Output the (X, Y) coordinate of the center of the cell containing the given text.  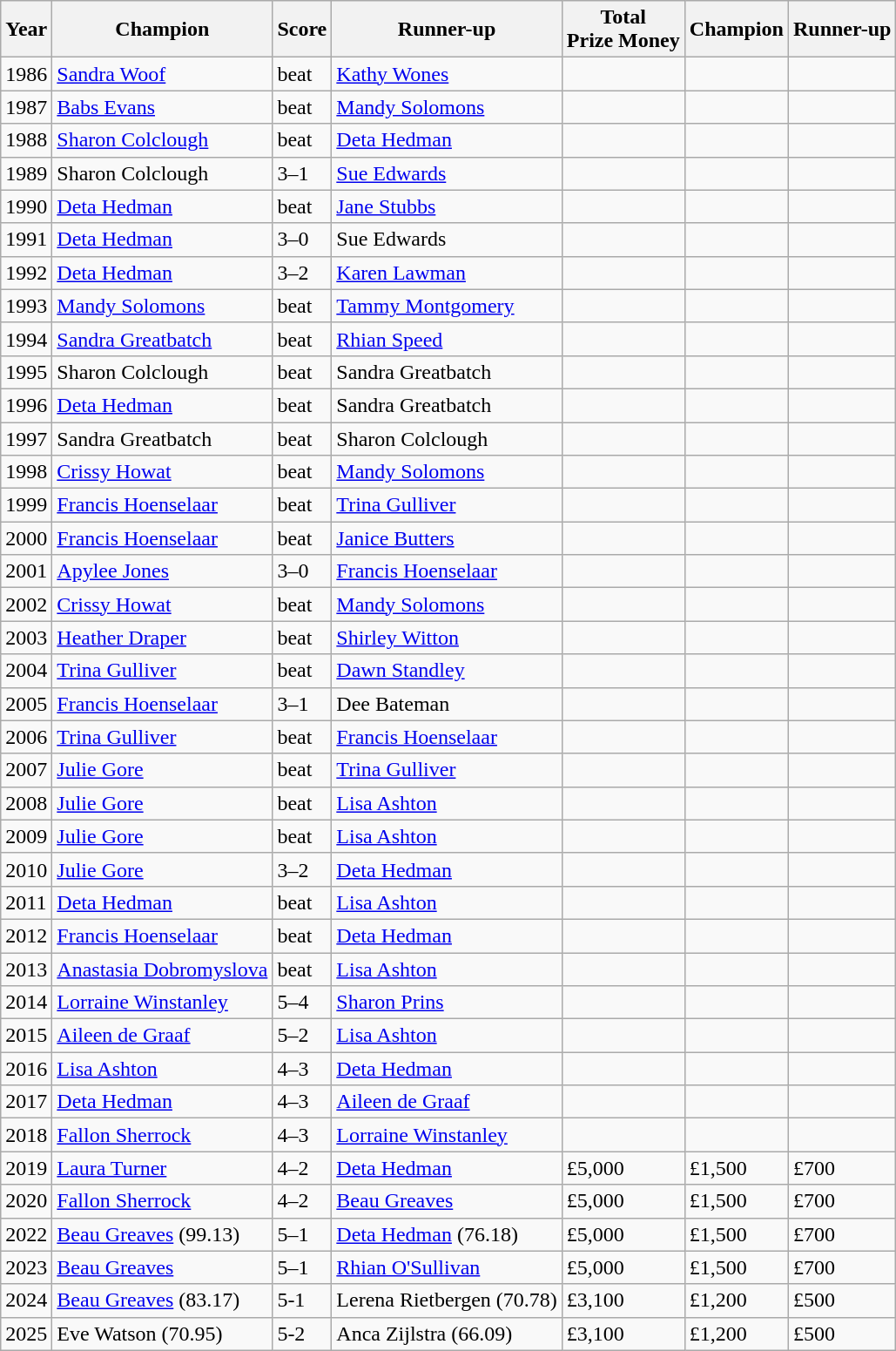
2011 (26, 902)
2002 (26, 605)
Anca Zijlstra (66.09) (448, 1334)
Sharon Prins (448, 1003)
2025 (26, 1334)
5–2 (302, 1036)
1994 (26, 339)
2005 (26, 704)
2023 (26, 1267)
5-1 (302, 1300)
1996 (26, 405)
2016 (26, 1069)
Jane Stubbs (448, 206)
Anastasia Dobromyslova (162, 969)
1991 (26, 240)
2020 (26, 1201)
1986 (26, 74)
Deta Hedman (76.18) (448, 1234)
Rhian O'Sullivan (448, 1267)
1998 (26, 472)
1995 (26, 372)
1999 (26, 505)
Karen Lawman (448, 273)
Laura Turner (162, 1168)
2006 (26, 737)
5–4 (302, 1003)
1997 (26, 438)
2000 (26, 538)
1990 (26, 206)
Kathy Wones (448, 74)
Eve Watson (70.95) (162, 1334)
2017 (26, 1102)
Heather Draper (162, 638)
Shirley Witton (448, 638)
2004 (26, 671)
1988 (26, 140)
2018 (26, 1135)
Lerena Rietbergen (70.78) (448, 1300)
2013 (26, 969)
1992 (26, 273)
2014 (26, 1003)
2024 (26, 1300)
2022 (26, 1234)
1987 (26, 107)
2007 (26, 770)
Tammy Montgomery (448, 306)
2010 (26, 869)
Dawn Standley (448, 671)
1993 (26, 306)
Apylee Jones (162, 571)
2008 (26, 803)
2015 (26, 1036)
2012 (26, 936)
Beau Greaves (83.17) (162, 1300)
Score (302, 30)
Dee Bateman (448, 704)
2003 (26, 638)
TotalPrize Money (623, 30)
Janice Butters (448, 538)
Year (26, 30)
Sandra Woof (162, 74)
2019 (26, 1168)
Rhian Speed (448, 339)
Babs Evans (162, 107)
Beau Greaves (99.13) (162, 1234)
2001 (26, 571)
5-2 (302, 1334)
2009 (26, 836)
1989 (26, 173)
